Return [X, Y] of the center of cell containing provided text 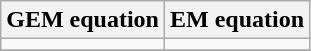
GEM equation [83, 20]
EM equation [238, 20]
